Return (X, Y) of the center of cell containing provided text 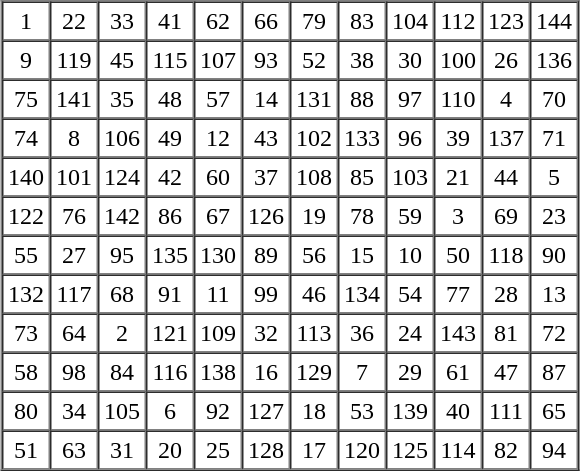
138 (218, 372)
51 (26, 450)
83 (362, 22)
46 (314, 294)
15 (362, 256)
59 (410, 216)
127 (266, 412)
106 (122, 138)
140 (26, 178)
101 (74, 178)
40 (458, 412)
17 (314, 450)
72 (554, 334)
57 (218, 100)
91 (170, 294)
98 (74, 372)
30 (410, 60)
69 (506, 216)
1 (26, 22)
93 (266, 60)
95 (122, 256)
35 (122, 100)
42 (170, 178)
94 (554, 450)
85 (362, 178)
78 (362, 216)
22 (74, 22)
139 (410, 412)
77 (458, 294)
61 (458, 372)
89 (266, 256)
19 (314, 216)
20 (170, 450)
111 (506, 412)
29 (410, 372)
66 (266, 22)
117 (74, 294)
130 (218, 256)
124 (122, 178)
2 (122, 334)
38 (362, 60)
110 (458, 100)
135 (170, 256)
33 (122, 22)
107 (218, 60)
76 (74, 216)
136 (554, 60)
65 (554, 412)
48 (170, 100)
128 (266, 450)
113 (314, 334)
62 (218, 22)
44 (506, 178)
7 (362, 372)
14 (266, 100)
6 (170, 412)
114 (458, 450)
100 (458, 60)
56 (314, 256)
141 (74, 100)
41 (170, 22)
36 (362, 334)
39 (458, 138)
102 (314, 138)
109 (218, 334)
74 (26, 138)
126 (266, 216)
52 (314, 60)
120 (362, 450)
133 (362, 138)
53 (362, 412)
82 (506, 450)
16 (266, 372)
8 (74, 138)
5 (554, 178)
80 (26, 412)
32 (266, 334)
43 (266, 138)
25 (218, 450)
143 (458, 334)
4 (506, 100)
13 (554, 294)
104 (410, 22)
131 (314, 100)
86 (170, 216)
60 (218, 178)
63 (74, 450)
31 (122, 450)
9 (26, 60)
134 (362, 294)
108 (314, 178)
3 (458, 216)
24 (410, 334)
73 (26, 334)
92 (218, 412)
10 (410, 256)
75 (26, 100)
81 (506, 334)
144 (554, 22)
119 (74, 60)
129 (314, 372)
71 (554, 138)
97 (410, 100)
47 (506, 372)
99 (266, 294)
103 (410, 178)
49 (170, 138)
64 (74, 334)
137 (506, 138)
28 (506, 294)
68 (122, 294)
142 (122, 216)
112 (458, 22)
55 (26, 256)
70 (554, 100)
54 (410, 294)
87 (554, 372)
125 (410, 450)
26 (506, 60)
23 (554, 216)
50 (458, 256)
96 (410, 138)
58 (26, 372)
67 (218, 216)
115 (170, 60)
105 (122, 412)
84 (122, 372)
132 (26, 294)
116 (170, 372)
90 (554, 256)
37 (266, 178)
12 (218, 138)
45 (122, 60)
88 (362, 100)
121 (170, 334)
27 (74, 256)
79 (314, 22)
21 (458, 178)
11 (218, 294)
123 (506, 22)
118 (506, 256)
34 (74, 412)
18 (314, 412)
122 (26, 216)
